Pinpoint the cell where the given text exists, returning its [x, y] midpoint coordinate. 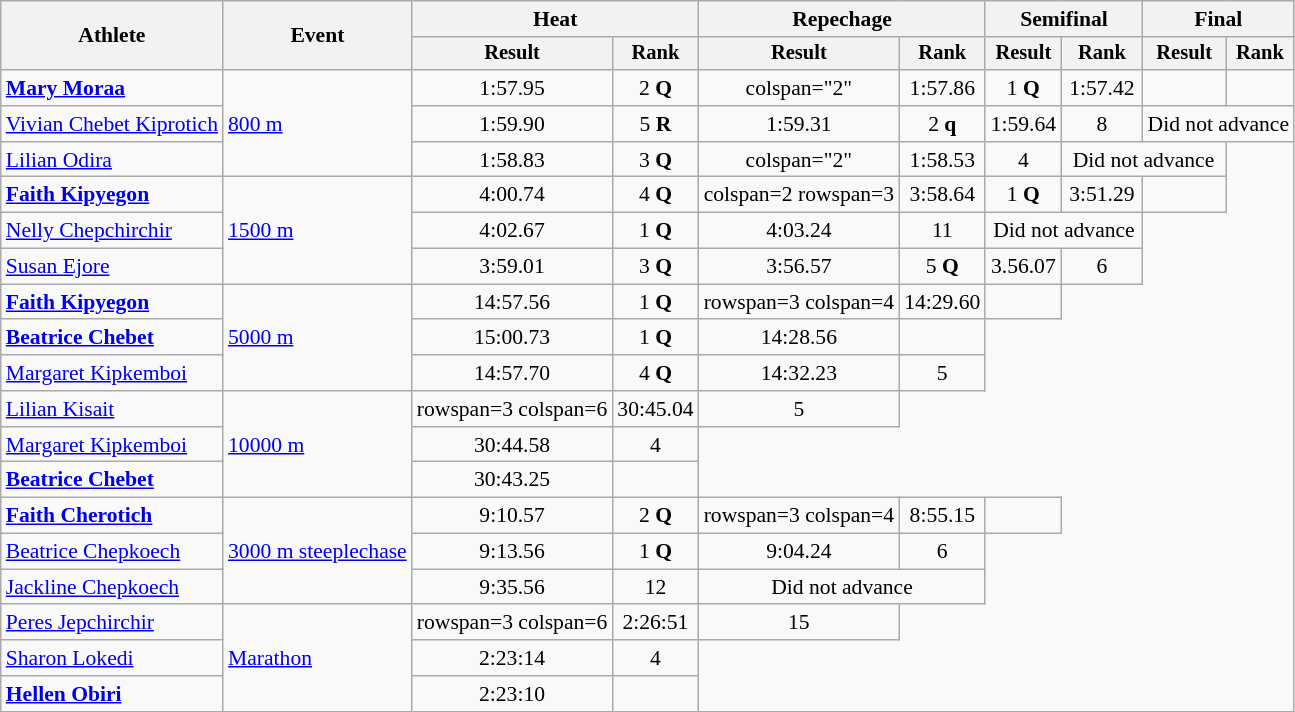
1500 m [318, 230]
Beatrice Chepkoech [112, 552]
2:26:51 [655, 623]
14:57.70 [512, 373]
1:57.86 [942, 88]
Semifinal [1064, 19]
colspan=2 rowspan=3 [800, 195]
Nelly Chepchirchir [112, 231]
Event [318, 36]
Peres Jepchirchir [112, 623]
Repechage [842, 19]
800 m [318, 124]
3:58.64 [942, 195]
1:59.90 [512, 124]
Sharon Lokedi [112, 658]
2:23:10 [512, 694]
30:44.58 [512, 445]
14:29.60 [942, 302]
Jackline Chepkoech [112, 587]
4:03.24 [800, 231]
12 [655, 587]
9:35.56 [512, 587]
8 [1102, 124]
1:58.53 [942, 160]
Lilian Odira [112, 160]
Faith Cherotich [112, 516]
2 q [942, 124]
9:10.57 [512, 516]
Athlete [112, 36]
14:32.23 [800, 373]
5 R [655, 124]
1:58.83 [512, 160]
3:56.57 [800, 267]
30:45.04 [655, 409]
15 [800, 623]
3000 m steeplechase [318, 552]
Mary Moraa [112, 88]
Susan Ejore [112, 267]
5 Q [942, 267]
30:43.25 [512, 480]
Heat [556, 19]
2:23:14 [512, 658]
1:57.95 [512, 88]
11 [942, 231]
1:59.64 [1023, 124]
3:51.29 [1102, 195]
14:28.56 [800, 338]
4:00.74 [512, 195]
Hellen Obiri [112, 694]
9:13.56 [512, 552]
4:02.67 [512, 231]
9:04.24 [800, 552]
5000 m [318, 338]
Vivian Chebet Kiprotich [112, 124]
3:59.01 [512, 267]
8:55.15 [942, 516]
Lilian Kisait [112, 409]
Marathon [318, 658]
10000 m [318, 444]
3.56.07 [1023, 267]
Final [1219, 19]
1:59.31 [800, 124]
14:57.56 [512, 302]
1:57.42 [1102, 88]
15:00.73 [512, 338]
